Determine the [x, y] coordinate at the center of the cell enclosing the given text.  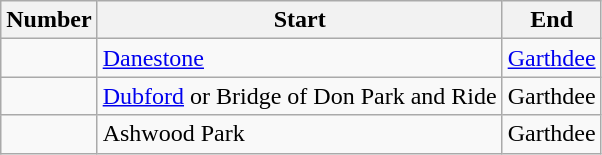
Number [49, 20]
Ashwood Park [300, 134]
Dubford or Bridge of Don Park and Ride [300, 96]
Start [300, 20]
End [552, 20]
Danestone [300, 58]
